From the cell containing the given text, extract its center point as [x, y] coordinate. 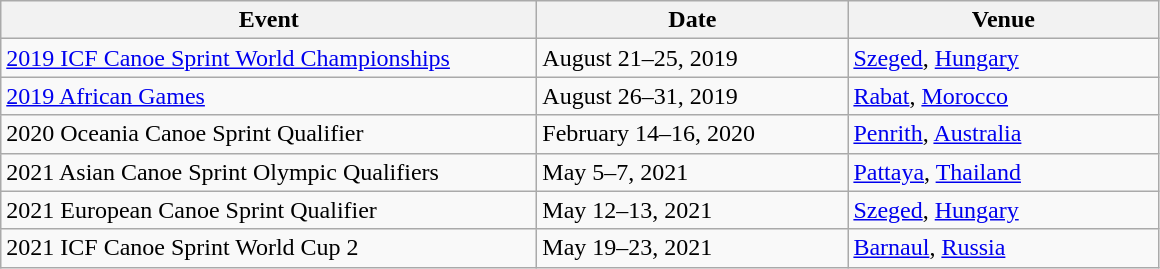
2019 African Games [269, 96]
February 14–16, 2020 [692, 134]
Venue [1004, 20]
2020 Oceania Canoe Sprint Qualifier [269, 134]
Date [692, 20]
Event [269, 20]
Pattaya, Thailand [1004, 172]
2021 European Canoe Sprint Qualifier [269, 210]
August 26–31, 2019 [692, 96]
May 12–13, 2021 [692, 210]
2019 ICF Canoe Sprint World Championships [269, 58]
August 21–25, 2019 [692, 58]
May 5–7, 2021 [692, 172]
Barnaul, Russia [1004, 248]
Penrith, Australia [1004, 134]
2021 ICF Canoe Sprint World Cup 2 [269, 248]
2021 Asian Canoe Sprint Olympic Qualifiers [269, 172]
Rabat, Morocco [1004, 96]
May 19–23, 2021 [692, 248]
